Capture the cell that displays the provided text and extract its [X, Y] central coordinate. 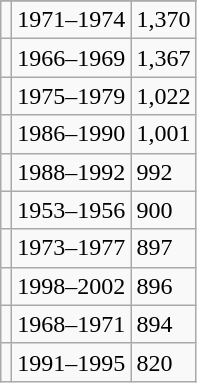
1,001 [164, 134]
1,370 [164, 20]
1,367 [164, 58]
1,022 [164, 96]
1998–2002 [72, 286]
1973–1977 [72, 248]
1988–1992 [72, 172]
1986–1990 [72, 134]
896 [164, 286]
820 [164, 362]
1991–1995 [72, 362]
992 [164, 172]
1971–1974 [72, 20]
900 [164, 210]
1968–1971 [72, 324]
894 [164, 324]
1966–1969 [72, 58]
1975–1979 [72, 96]
897 [164, 248]
1953–1956 [72, 210]
